For the text-containing cell, return its midpoint in (x, y) coordinate format. 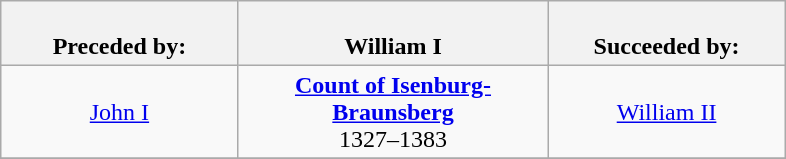
William II (667, 112)
John I (119, 112)
Succeeded by: (667, 34)
Preceded by: (119, 34)
Count of Isenburg-Braunsberg1327–1383 (392, 112)
William I (392, 34)
